Scan for the cell matching the given text and deliver its [X, Y] coordinate at center. 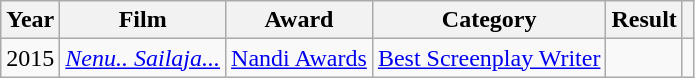
Nenu.. Sailaja... [143, 58]
Year [30, 20]
2015 [30, 58]
Nandi Awards [300, 58]
Award [300, 20]
Category [489, 20]
Film [143, 20]
Result [644, 20]
Best Screenplay Writer [489, 58]
